Return [x, y] of the center of cell containing provided text 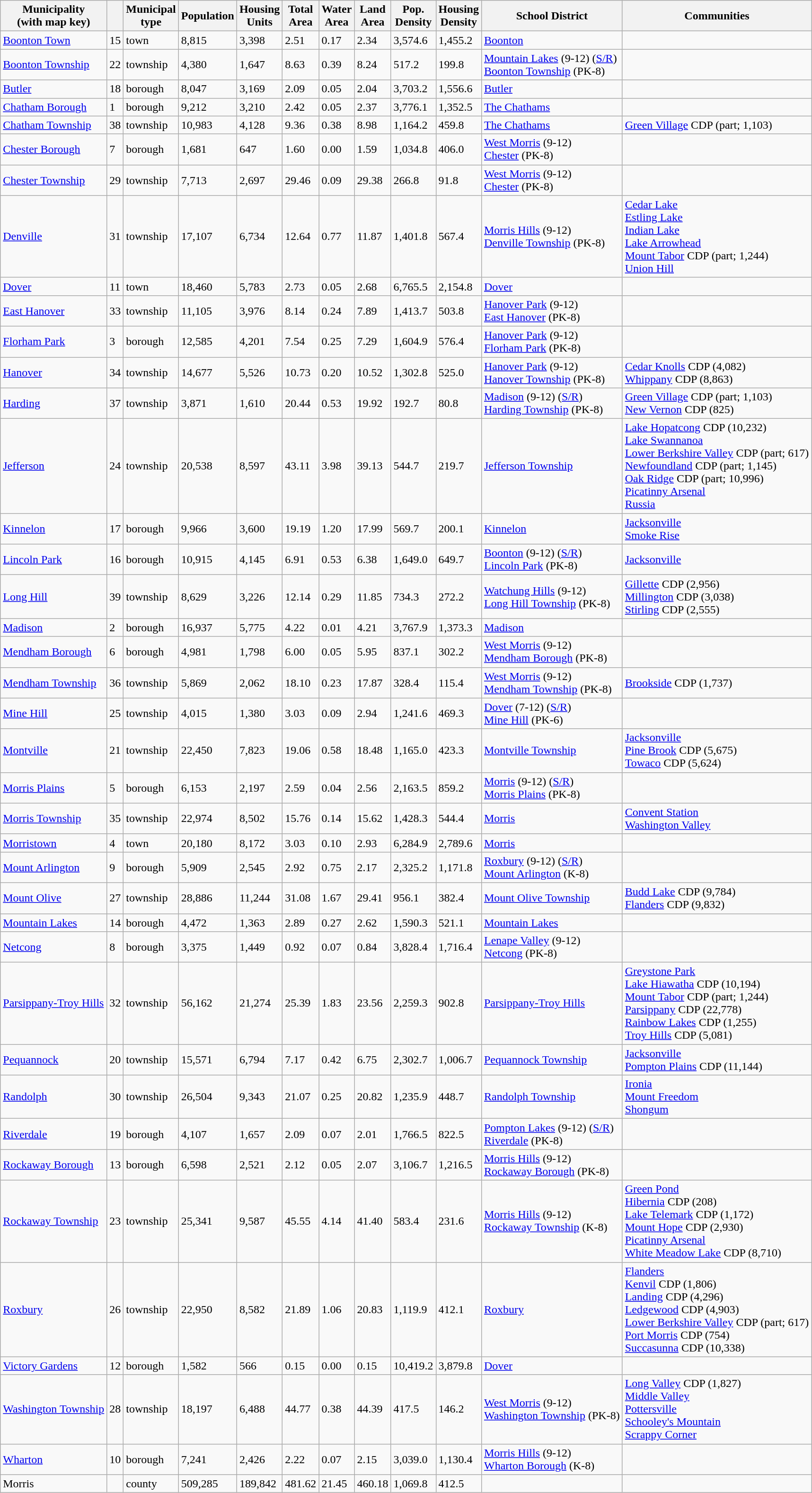
29 [115, 180]
1,716.4 [459, 947]
4 [115, 843]
28 [115, 1409]
13 [115, 1165]
406.0 [459, 150]
37 [115, 403]
10,419.2 [414, 1366]
41.40 [373, 1221]
5,526 [259, 372]
2.12 [301, 1165]
Mount Olive Township [552, 898]
3,226 [259, 597]
12.14 [301, 597]
Green Village CDP (part; 1,103) [717, 125]
Long Valley CDP (1,827)Middle ValleyPottersvilleSchooley's MountainScrappy Corner [717, 1409]
1,130.4 [459, 1459]
2.15 [373, 1459]
0.39 [337, 64]
Chatham Borough [54, 107]
3,375 [207, 947]
5,909 [207, 867]
Mine Hill [54, 714]
0.29 [337, 597]
34 [115, 372]
2.68 [373, 286]
412.5 [459, 1484]
27 [115, 898]
20.82 [373, 1097]
382.4 [459, 898]
6,598 [207, 1165]
10.52 [373, 372]
Victory Gardens [54, 1366]
2,426 [259, 1459]
3,106.7 [414, 1165]
Mount Olive [54, 898]
569.7 [414, 529]
Cedar LakeEstling LakeIndian LakeLake ArrowheadMount Tabor CDP (part; 1,244)Union Hill [717, 237]
509,285 [207, 1484]
4,107 [207, 1134]
1,798 [259, 652]
Lincoln Park [54, 559]
1,401.8 [414, 237]
2.92 [301, 867]
3.98 [337, 466]
20,538 [207, 466]
469.3 [459, 714]
18,197 [207, 1409]
Watchung Hills (9-12)Long Hill Township (PK-8) [552, 597]
8,502 [259, 819]
38 [115, 125]
10,983 [207, 125]
566 [259, 1366]
1,164.2 [414, 125]
2.42 [301, 107]
7,241 [207, 1459]
West Morris (9-12)Washington Township (PK-8) [552, 1409]
FlandersKenvil CDP (1,806)Landing CDP (4,296)Ledgewood CDP (4,903)Lower Berkshire Valley CDP (part; 617)Port Morris CDP (754)Succasunna CDP (10,338) [717, 1309]
2,259.3 [414, 1003]
734.3 [414, 597]
2,325.2 [414, 867]
3,039.0 [414, 1459]
6,153 [207, 787]
West Morris (9-12)Mendham Borough (PK-8) [552, 652]
2.51 [301, 40]
9,966 [207, 529]
2,697 [259, 180]
24 [115, 466]
302.2 [459, 652]
25.39 [301, 1003]
23 [115, 1221]
Morris Hills (9-12)Denville Township (PK-8) [552, 237]
Mount Arlington [54, 867]
3 [115, 342]
6,794 [259, 1060]
822.5 [459, 1134]
2.73 [301, 286]
459.8 [459, 125]
Morris Hills (9-12)Wharton Borough (K-8) [552, 1459]
115.4 [459, 682]
6,734 [259, 237]
1,582 [207, 1366]
8,047 [207, 89]
14 [115, 922]
1,006.7 [459, 1060]
1.83 [337, 1003]
4,201 [259, 342]
31 [115, 237]
0.04 [337, 787]
Morris Plains [54, 787]
1,373.3 [459, 627]
2.17 [373, 867]
1.59 [373, 150]
576.4 [459, 342]
Cedar Knolls CDP (4,082)Whippany CDP (8,863) [717, 372]
2.56 [373, 787]
17 [115, 529]
Jacksonville [717, 559]
1,681 [207, 150]
3,828.4 [414, 947]
JacksonvilleSmoke Rise [717, 529]
3,976 [259, 310]
5,783 [259, 286]
Gillette CDP (2,956)Millington CDP (3,038)Stirling CDP (2,555) [717, 597]
1,034.8 [414, 150]
0.17 [337, 40]
0.75 [337, 867]
20 [115, 1060]
0.84 [373, 947]
Morristown [54, 843]
649.7 [459, 559]
7.29 [373, 342]
6 [115, 652]
8,172 [259, 843]
18,460 [207, 286]
16 [115, 559]
4.22 [301, 627]
2,521 [259, 1165]
1,235.9 [414, 1097]
25,341 [207, 1221]
1 [115, 107]
200.1 [459, 529]
Long Hill [54, 597]
HousingDensity [459, 16]
80.8 [459, 403]
56,162 [207, 1003]
Rockaway Township [54, 1221]
6.00 [301, 652]
5,775 [259, 627]
2.59 [301, 787]
448.7 [459, 1097]
17.99 [373, 529]
0.92 [301, 947]
231.6 [459, 1221]
19.19 [301, 529]
36 [115, 682]
7.54 [301, 342]
31.08 [301, 898]
0.10 [337, 843]
Greystone ParkLake Hiawatha CDP (10,194)Mount Tabor CDP (part; 1,244)Parsippany CDP (22,778)Rainbow Lakes CDP (1,255)Troy Hills CDP (5,081) [717, 1003]
10,915 [207, 559]
Municipality(with map key) [54, 16]
20.44 [301, 403]
Hanover Park (9-12)Hanover Township (PK-8) [552, 372]
8,582 [259, 1309]
1,171.8 [459, 867]
2,545 [259, 867]
2,154.8 [459, 286]
19.06 [301, 751]
0.01 [337, 627]
2.37 [373, 107]
12.64 [301, 237]
Mendham Township [54, 682]
1,449 [259, 947]
1,428.3 [414, 819]
20,180 [207, 843]
647 [259, 150]
Green Village CDP (part; 1,103)New Vernon CDP (825) [717, 403]
Municipaltype [151, 16]
Randolph Township [552, 1097]
9,343 [259, 1097]
School District [552, 16]
0.20 [337, 372]
15,571 [207, 1060]
1,119.9 [414, 1309]
10.73 [301, 372]
902.8 [459, 1003]
Hanover Park (9-12)Florham Park (PK-8) [552, 342]
4.14 [337, 1221]
9,212 [207, 107]
Lenape Valley (9-12)Netcong (PK-8) [552, 947]
423.3 [459, 751]
4,015 [207, 714]
1,363 [259, 922]
2.01 [373, 1134]
146.2 [459, 1409]
29.38 [373, 180]
3,871 [207, 403]
Wharton [54, 1459]
Boonton [552, 40]
8.24 [373, 64]
16,937 [207, 627]
1.20 [337, 529]
Rockaway Borough [54, 1165]
15.76 [301, 819]
JacksonvillePine Brook CDP (5,675)Towaco CDP (5,624) [717, 751]
14,677 [207, 372]
Morris Township [54, 819]
3,398 [259, 40]
0.14 [337, 819]
JacksonvillePompton Plains CDP (11,144) [717, 1060]
1,380 [259, 714]
23.56 [373, 1003]
Boonton (9-12) (S/R)Lincoln Park (PK-8) [552, 559]
2,163.5 [414, 787]
328.4 [414, 682]
1,649.0 [414, 559]
1,241.6 [414, 714]
3,210 [259, 107]
6.75 [373, 1060]
LandArea [373, 16]
Pompton Lakes (9-12) (S/R)Riverdale (PK-8) [552, 1134]
1,069.8 [414, 1484]
417.5 [414, 1409]
3,169 [259, 89]
91.8 [459, 180]
7 [115, 150]
503.8 [459, 310]
1,610 [259, 403]
2.07 [373, 1165]
1,455.2 [459, 40]
266.8 [414, 180]
Dover (7-12) (S/R)Mine Hill (PK-6) [552, 714]
1.60 [301, 150]
1,165.0 [414, 751]
HousingUnits [259, 16]
Budd Lake CDP (9,784)Flanders CDP (9,832) [717, 898]
15.62 [373, 819]
IroniaMount FreedomShongum [717, 1097]
26,504 [207, 1097]
Mendham Borough [54, 652]
Pequannock Township [552, 1060]
2.62 [373, 922]
21.45 [337, 1484]
567.4 [459, 237]
2,062 [259, 682]
25 [115, 714]
Jefferson Township [552, 466]
2,789.6 [459, 843]
21.07 [301, 1097]
8 [115, 947]
22,450 [207, 751]
219.7 [459, 466]
8,629 [207, 597]
12,585 [207, 342]
5 [115, 787]
Brookside CDP (1,737) [717, 682]
3,600 [259, 529]
7,823 [259, 751]
Boonton Town [54, 40]
1.67 [337, 898]
272.2 [459, 597]
8.98 [373, 125]
517.2 [414, 64]
11.87 [373, 237]
199.8 [459, 64]
Boonton Township [54, 64]
412.1 [459, 1309]
460.18 [373, 1484]
Jefferson [54, 466]
4,145 [259, 559]
1,657 [259, 1134]
19.92 [373, 403]
WaterArea [337, 16]
17.87 [373, 682]
Convent StationWashington Valley [717, 819]
4.21 [373, 627]
9.36 [301, 125]
county [151, 1484]
192.7 [414, 403]
481.62 [301, 1484]
21 [115, 751]
5.95 [373, 652]
12 [115, 1366]
6,765.5 [414, 286]
Hanover Park (9-12)East Hanover (PK-8) [552, 310]
0.77 [337, 237]
544.7 [414, 466]
22,974 [207, 819]
1,216.5 [459, 1165]
6.38 [373, 559]
3,879.8 [459, 1366]
4,380 [207, 64]
11,105 [207, 310]
4,472 [207, 922]
2.22 [301, 1459]
Netcong [54, 947]
39.13 [373, 466]
Pequannock [54, 1060]
39 [115, 597]
2.94 [373, 714]
0.24 [337, 310]
29.46 [301, 180]
43.11 [301, 466]
544.4 [459, 819]
18.10 [301, 682]
Washington Township [54, 1409]
7,713 [207, 180]
859.2 [459, 787]
583.4 [414, 1221]
3,703.2 [414, 89]
30 [115, 1097]
0.23 [337, 682]
35 [115, 819]
21.89 [301, 1309]
45.55 [301, 1221]
22 [115, 64]
44.39 [373, 1409]
1,556.6 [459, 89]
TotalArea [301, 16]
Chester Township [54, 180]
Randolph [54, 1097]
11 [115, 286]
Green PondHibernia CDP (208)Lake Telemark CDP (1,172)Mount Hope CDP (2,930)Picatinny ArsenalWhite Meadow Lake CDP (8,710) [717, 1221]
Morris (9-12) (S/R)Morris Plains (PK-8) [552, 787]
3,767.9 [414, 627]
Roxbury (9-12) (S/R)Mount Arlington (K-8) [552, 867]
9,587 [259, 1221]
2,302.7 [414, 1060]
15 [115, 40]
2 [115, 627]
3,574.6 [414, 40]
Morris Hills (9-12)Rockaway Township (K-8) [552, 1221]
Population [207, 16]
3,776.1 [414, 107]
West Morris (9-12)Mendham Township (PK-8) [552, 682]
8.14 [301, 310]
6,488 [259, 1409]
20.83 [373, 1309]
2.04 [373, 89]
5,869 [207, 682]
East Hanover [54, 310]
Communities [717, 16]
1.06 [337, 1309]
2.89 [301, 922]
Montville [54, 751]
6,284.9 [414, 843]
4,981 [207, 652]
21,274 [259, 1003]
7.17 [301, 1060]
26 [115, 1309]
18.48 [373, 751]
Denville [54, 237]
525.0 [459, 372]
Montville Township [552, 751]
10 [115, 1459]
189,842 [259, 1484]
0.58 [337, 751]
2.93 [373, 843]
8,815 [207, 40]
Florham Park [54, 342]
33 [115, 310]
1,352.5 [459, 107]
956.1 [414, 898]
32 [115, 1003]
1,590.3 [414, 922]
19 [115, 1134]
Hanover [54, 372]
Morris Hills (9-12)Rockaway Borough (PK-8) [552, 1165]
11,244 [259, 898]
2.34 [373, 40]
1,647 [259, 64]
6.91 [301, 559]
7.89 [373, 310]
44.77 [301, 1409]
Harding [54, 403]
Chester Borough [54, 150]
18 [115, 89]
8,597 [259, 466]
4,128 [259, 125]
521.1 [459, 922]
Mountain Lakes (9-12) (S/R)Boonton Township (PK-8) [552, 64]
837.1 [414, 652]
22,950 [207, 1309]
1,766.5 [414, 1134]
1,413.7 [414, 310]
8.63 [301, 64]
28,886 [207, 898]
1,604.9 [414, 342]
0.27 [337, 922]
Riverdale [54, 1134]
11.85 [373, 597]
Madison (9-12) (S/R)Harding Township (PK-8) [552, 403]
9 [115, 867]
0.42 [337, 1060]
1,302.8 [414, 372]
17,107 [207, 237]
Pop.Density [414, 16]
Chatham Township [54, 125]
2,197 [259, 787]
29.41 [373, 898]
